Determine the (x, y) coordinate at the center of the cell enclosing the given text.  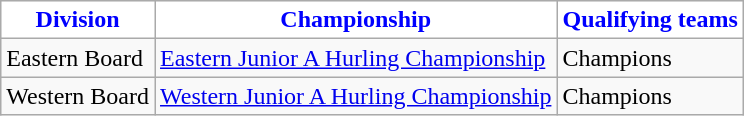
Division (78, 20)
Western Board (78, 96)
Western Junior A Hurling Championship (355, 96)
Qualifying teams (650, 20)
Eastern Board (78, 58)
Championship (355, 20)
Eastern Junior A Hurling Championship (355, 58)
